Find where the given text appears and provide that cell's center as [X, Y] coordinate. 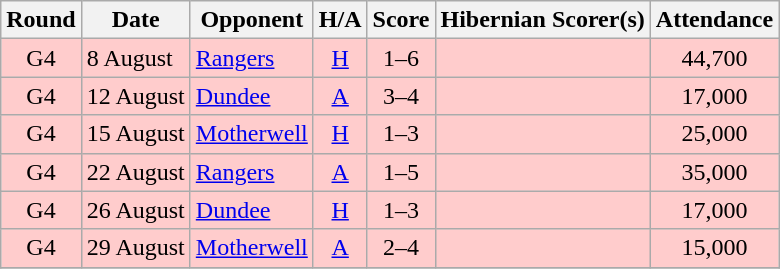
25,000 [714, 134]
2–4 [401, 248]
1–6 [401, 58]
Score [401, 20]
H/A [340, 20]
15 August [136, 134]
1–5 [401, 172]
12 August [136, 96]
26 August [136, 210]
Attendance [714, 20]
Round [41, 20]
35,000 [714, 172]
22 August [136, 172]
29 August [136, 248]
44,700 [714, 58]
3–4 [401, 96]
Hibernian Scorer(s) [542, 20]
8 August [136, 58]
Date [136, 20]
15,000 [714, 248]
Opponent [252, 20]
